Provide the [x, y] coordinate of the cell's center where the given text is located.  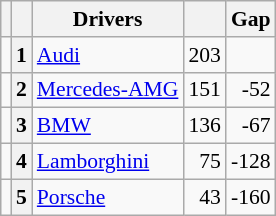
2 [22, 90]
5 [22, 197]
203 [204, 55]
Gap [251, 19]
Porsche [108, 197]
Lamborghini [108, 162]
-52 [251, 90]
43 [204, 197]
4 [22, 162]
3 [22, 126]
151 [204, 90]
75 [204, 162]
Mercedes-AMG [108, 90]
136 [204, 126]
1 [22, 55]
-128 [251, 162]
BMW [108, 126]
Audi [108, 55]
-67 [251, 126]
Drivers [108, 19]
-160 [251, 197]
